Capture the cell that displays the provided text and extract its [X, Y] central coordinate. 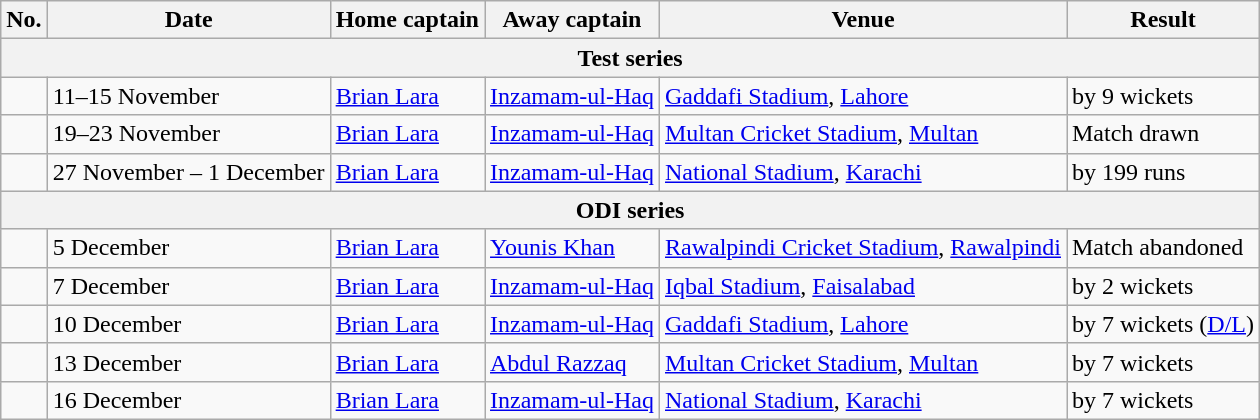
by 9 wickets [1162, 96]
10 December [188, 324]
by 2 wickets [1162, 286]
Test series [630, 58]
16 December [188, 400]
Away captain [572, 20]
19–23 November [188, 134]
by 7 wickets (D/L) [1162, 324]
Result [1162, 20]
Match abandoned [1162, 248]
No. [24, 20]
Match drawn [1162, 134]
13 December [188, 362]
7 December [188, 286]
ODI series [630, 210]
Venue [862, 20]
Abdul Razzaq [572, 362]
Date [188, 20]
27 November – 1 December [188, 172]
Iqbal Stadium, Faisalabad [862, 286]
11–15 November [188, 96]
5 December [188, 248]
by 199 runs [1162, 172]
Rawalpindi Cricket Stadium, Rawalpindi [862, 248]
Home captain [407, 20]
Younis Khan [572, 248]
